Locate the cell with the specified text and output its [X, Y] center coordinate. 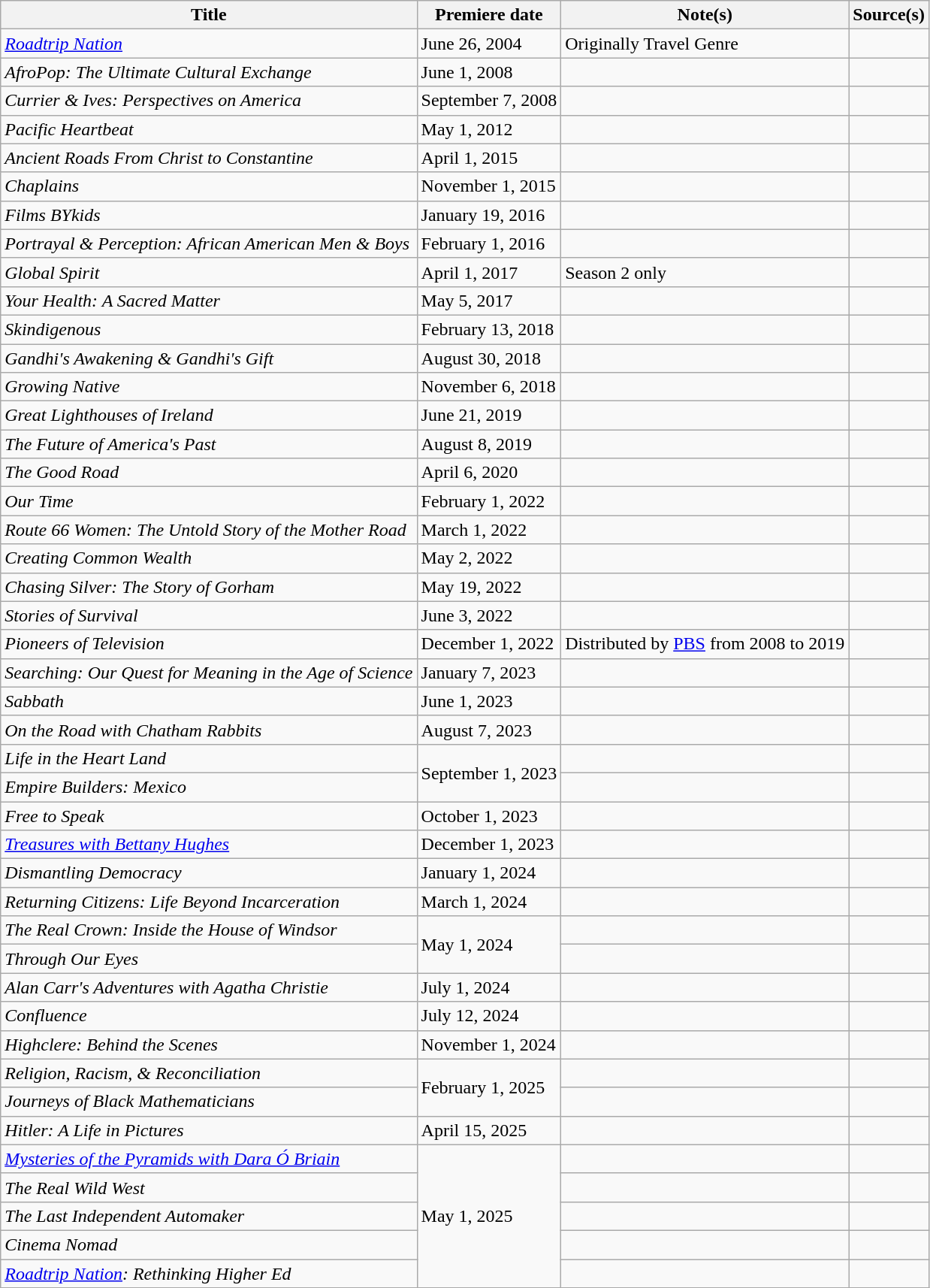
Roadtrip Nation: Rethinking Higher Ed [209, 1274]
Portrayal & Perception: African American Men & Boys [209, 243]
The Last Independent Automaker [209, 1216]
November 6, 2018 [489, 387]
May 1, 2012 [489, 129]
Chasing Silver: The Story of Gorham [209, 587]
May 19, 2022 [489, 587]
May 1, 2025 [489, 1216]
Gandhi's Awakening & Gandhi's Gift [209, 358]
Returning Citizens: Life Beyond Incarceration [209, 902]
Great Lighthouses of Ireland [209, 416]
May 1, 2024 [489, 945]
Stories of Survival [209, 615]
March 1, 2022 [489, 530]
July 12, 2024 [489, 1016]
October 1, 2023 [489, 815]
December 1, 2023 [489, 845]
Life in the Heart Land [209, 758]
November 1, 2015 [489, 186]
Treasures with Bettany Hughes [209, 845]
January 1, 2024 [489, 873]
Hitler: A Life in Pictures [209, 1130]
The Real Wild West [209, 1187]
Route 66 Women: The Untold Story of the Mother Road [209, 530]
The Future of America's Past [209, 444]
Title [209, 15]
Mysteries of the Pyramids with Dara Ó Briain [209, 1159]
On the Road with Chatham Rabbits [209, 730]
Our Time [209, 501]
Premiere date [489, 15]
Confluence [209, 1016]
Source(s) [889, 15]
April 15, 2025 [489, 1130]
Sabbath [209, 701]
December 1, 2022 [489, 644]
The Good Road [209, 473]
June 1, 2008 [489, 72]
AfroPop: The Ultimate Cultural Exchange [209, 72]
Global Spirit [209, 272]
June 3, 2022 [489, 615]
Skindigenous [209, 329]
November 1, 2024 [489, 1045]
Pioneers of Television [209, 644]
April 6, 2020 [489, 473]
April 1, 2015 [489, 158]
Growing Native [209, 387]
January 19, 2016 [489, 215]
Ancient Roads From Christ to Constantine [209, 158]
February 1, 2016 [489, 243]
February 1, 2022 [489, 501]
Empire Builders: Mexico [209, 787]
Searching: Our Quest for Meaning in the Age of Science [209, 673]
September 1, 2023 [489, 772]
May 5, 2017 [489, 301]
May 2, 2022 [489, 558]
Distributed by PBS from 2008 to 2019 [705, 644]
The Real Crown: Inside the House of Windsor [209, 930]
Currier & Ives: Perspectives on America [209, 101]
Originally Travel Genre [705, 44]
Creating Common Wealth [209, 558]
September 7, 2008 [489, 101]
Alan Carr's Adventures with Agatha Christie [209, 987]
January 7, 2023 [489, 673]
February 1, 2025 [489, 1087]
Your Health: A Sacred Matter [209, 301]
Religion, Racism, & Reconciliation [209, 1073]
July 1, 2024 [489, 987]
Films BYkids [209, 215]
June 21, 2019 [489, 416]
Chaplains [209, 186]
Pacific Heartbeat [209, 129]
Highclere: Behind the Scenes [209, 1045]
August 7, 2023 [489, 730]
Season 2 only [705, 272]
Free to Speak [209, 815]
August 8, 2019 [489, 444]
Roadtrip Nation [209, 44]
June 26, 2004 [489, 44]
February 13, 2018 [489, 329]
Note(s) [705, 15]
June 1, 2023 [489, 701]
Cinema Nomad [209, 1244]
August 30, 2018 [489, 358]
Journeys of Black Mathematicians [209, 1102]
April 1, 2017 [489, 272]
March 1, 2024 [489, 902]
Through Our Eyes [209, 959]
Dismantling Democracy [209, 873]
